Capture the cell that displays the provided text and extract its [X, Y] central coordinate. 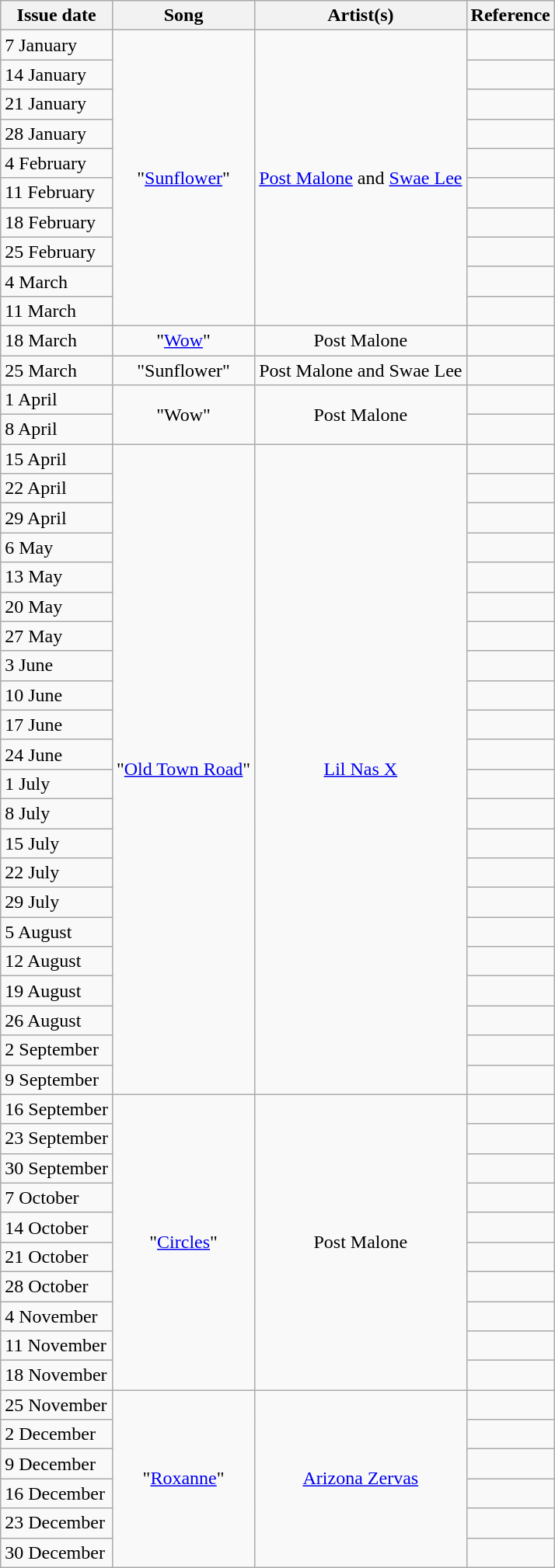
6 May [57, 548]
"Roxanne" [183, 1479]
8 July [57, 813]
9 September [57, 1080]
7 January [57, 45]
30 December [57, 1552]
18 November [57, 1375]
Song [183, 16]
5 August [57, 932]
20 May [57, 607]
15 April [57, 459]
22 April [57, 488]
21 January [57, 104]
23 December [57, 1523]
30 September [57, 1168]
26 August [57, 1020]
14 October [57, 1227]
11 November [57, 1346]
16 December [57, 1493]
10 June [57, 695]
Issue date [57, 16]
3 June [57, 666]
2 December [57, 1434]
16 September [57, 1109]
28 January [57, 134]
15 July [57, 843]
25 November [57, 1405]
"Old Town Road" [183, 769]
13 May [57, 577]
12 August [57, 961]
2 September [57, 1050]
Reference [510, 16]
25 March [57, 370]
"Circles" [183, 1243]
Artist(s) [361, 16]
11 March [57, 311]
22 July [57, 873]
Arizona Zervas [361, 1479]
4 February [57, 163]
4 March [57, 281]
9 December [57, 1464]
29 April [57, 518]
4 November [57, 1316]
28 October [57, 1286]
11 February [57, 193]
24 June [57, 754]
23 September [57, 1139]
21 October [57, 1257]
18 March [57, 340]
25 February [57, 252]
18 February [57, 222]
17 June [57, 725]
29 July [57, 902]
19 August [57, 991]
7 October [57, 1198]
1 July [57, 784]
8 April [57, 429]
Lil Nas X [361, 769]
14 January [57, 75]
1 April [57, 400]
27 May [57, 636]
